For the text-containing cell, return its midpoint in [X, Y] coordinate format. 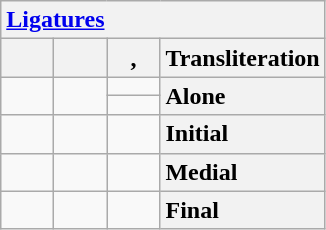
Transliteration [242, 58]
Final [242, 210]
Medial [242, 172]
Alone [242, 96]
Initial [242, 134]
, [134, 58]
Ligatures [163, 20]
